Extract the (X, Y) coordinate from the center of the cell holding the provided text.  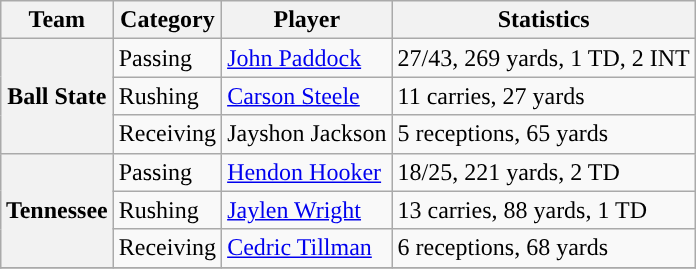
Cedric Tillman (307, 248)
Team (56, 20)
11 carries, 27 yards (544, 96)
Jaylen Wright (307, 210)
Ball State (56, 96)
6 receptions, 68 yards (544, 248)
27/43, 269 yards, 1 TD, 2 INT (544, 58)
Hendon Hooker (307, 172)
13 carries, 88 yards, 1 TD (544, 210)
5 receptions, 65 yards (544, 134)
Carson Steele (307, 96)
John Paddock (307, 58)
Statistics (544, 20)
Tennessee (56, 210)
Player (307, 20)
18/25, 221 yards, 2 TD (544, 172)
Category (167, 20)
Jayshon Jackson (307, 134)
